For the text-containing cell, return its midpoint in (x, y) coordinate format. 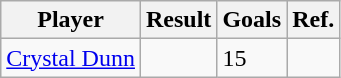
Ref. (314, 20)
Result (178, 20)
Player (71, 20)
Crystal Dunn (71, 58)
Goals (252, 20)
15 (252, 58)
